Provide the [x, y] coordinate of the cell's center where the given text is located.  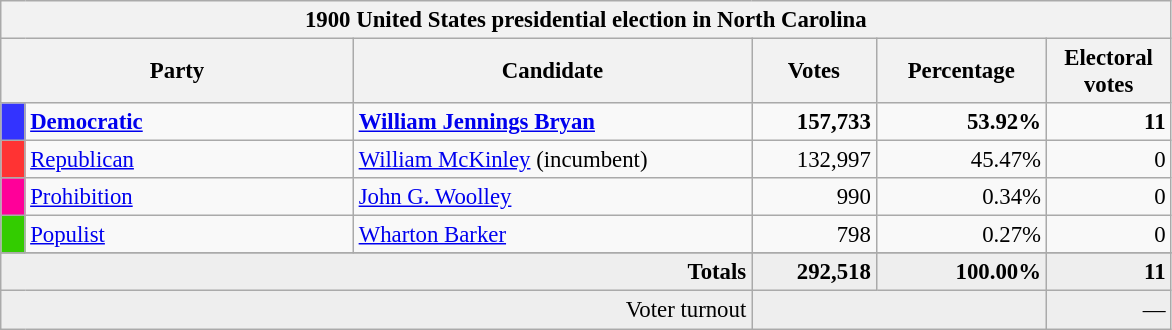
Candidate [552, 72]
990 [814, 197]
Voter turnout [376, 310]
— [1108, 310]
157,733 [814, 122]
Percentage [961, 72]
Prohibition [189, 197]
Republican [189, 160]
798 [814, 235]
0.27% [961, 235]
Populist [189, 235]
Electoral votes [1108, 72]
Party [178, 72]
John G. Woolley [552, 197]
0.34% [961, 197]
132,997 [814, 160]
100.00% [961, 273]
1900 United States presidential election in North Carolina [586, 20]
Totals [376, 273]
45.47% [961, 160]
Wharton Barker [552, 235]
Votes [814, 72]
Democratic [189, 122]
53.92% [961, 122]
292,518 [814, 273]
William McKinley (incumbent) [552, 160]
William Jennings Bryan [552, 122]
